Capture the cell that displays the provided text and extract its (X, Y) central coordinate. 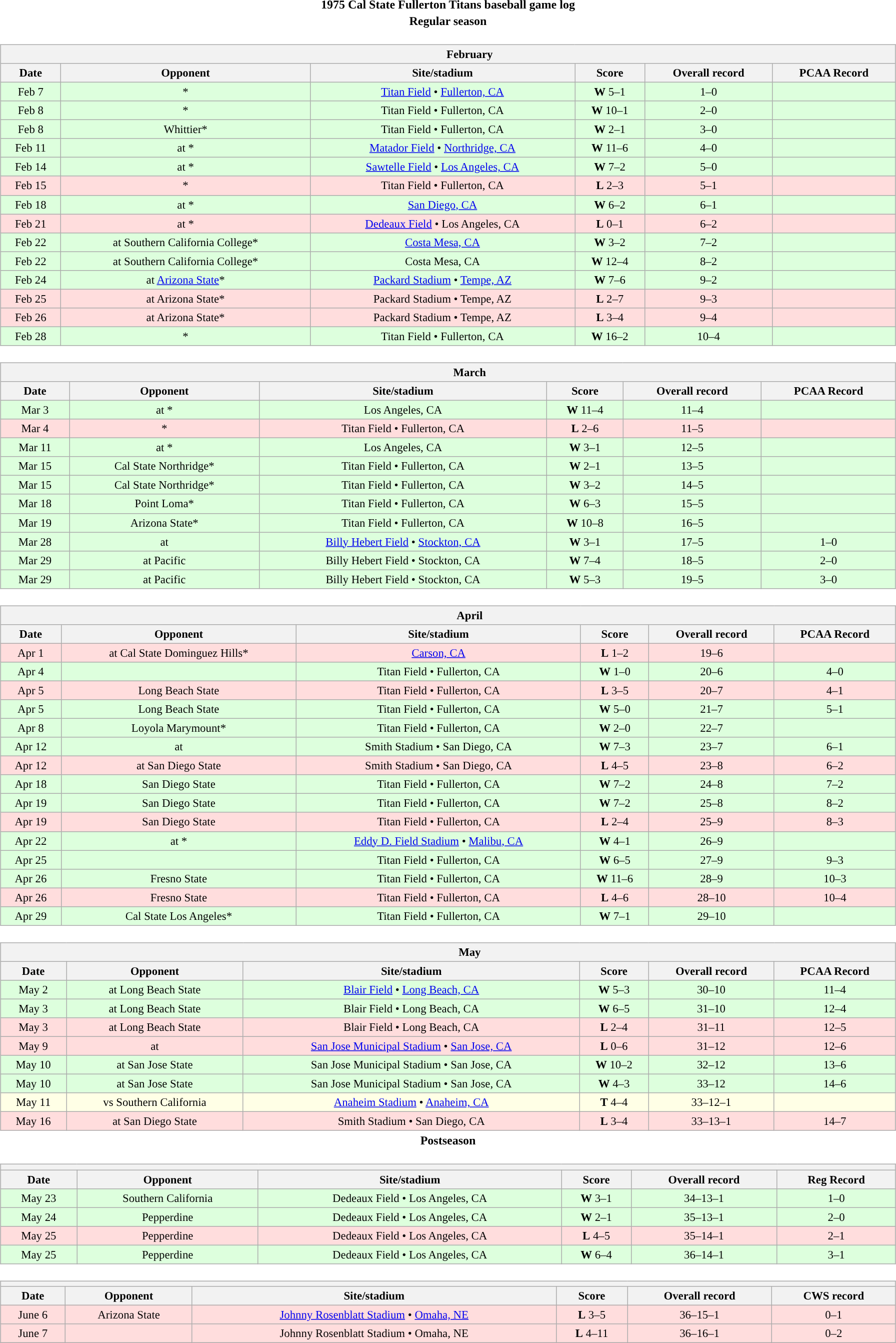
3–1 (836, 1254)
36–16–1 (699, 1333)
27–9 (711, 860)
Anaheim Stadium • Anaheim, CA (411, 1102)
W 2–0 (614, 728)
34–13–1 (704, 1198)
23–8 (711, 766)
Apr 25 (31, 860)
May 11 (33, 1102)
0–1 (833, 1314)
Apr 22 (31, 841)
Carson, CA (438, 653)
36–15–1 (699, 1314)
W 7–4 (585, 560)
Feb 26 (31, 318)
L 2–3 (610, 186)
W 10–2 (614, 1065)
W 7–6 (610, 280)
28–9 (711, 878)
14–6 (835, 1084)
February (448, 54)
Southern California (167, 1198)
Mar 19 (35, 523)
Eddy D. Field Stadium • Malibu, CA (438, 841)
35–14–1 (704, 1235)
W 16–2 (610, 336)
W 5–1 (610, 92)
Mar 18 (35, 504)
T 4–4 (614, 1102)
18–5 (692, 560)
Mar 28 (35, 542)
17–5 (692, 542)
May 2 (33, 990)
10–3 (835, 878)
14–7 (835, 1121)
28–10 (711, 897)
CWS record (833, 1296)
2–1 (836, 1235)
33–12 (711, 1084)
9–4 (709, 318)
26–9 (711, 841)
Arizona State* (164, 523)
31–11 (711, 1027)
35–13–1 (704, 1217)
Apr 29 (31, 916)
Mar 11 (35, 448)
Feb 18 (31, 205)
32–12 (711, 1065)
Feb 28 (31, 336)
L 2–6 (585, 429)
Cal State Los Angeles* (179, 916)
May (448, 952)
W 11–4 (585, 410)
Feb 25 (31, 299)
at Cal State Dominguez Hills* (179, 653)
24–8 (711, 784)
May 16 (33, 1121)
Mar 3 (35, 410)
Mar 4 (35, 429)
Feb 24 (31, 280)
33–12–1 (711, 1102)
Feb 7 (31, 92)
12–4 (835, 1008)
Feb 15 (31, 186)
vs Southern California (155, 1102)
31–12 (711, 1046)
31–10 (711, 1008)
19–6 (711, 653)
May 23 (39, 1198)
25–8 (711, 803)
Loyola Marymount* (179, 728)
W 10–1 (610, 111)
13–6 (835, 1065)
W 10–8 (585, 523)
Feb 14 (31, 167)
W 12–4 (610, 261)
21–7 (711, 709)
L 4–6 (614, 897)
W 6–2 (610, 205)
W 4–3 (614, 1084)
Point Loma* (164, 504)
W 7–1 (614, 916)
Matador Field • Northridge, CA (442, 148)
Apr 18 (31, 784)
16–5 (692, 523)
22–7 (711, 728)
8–3 (835, 822)
Feb 11 (31, 148)
36–14–1 (704, 1254)
W 6–3 (585, 504)
W 1–0 (614, 672)
W 6–4 (596, 1254)
L 2–7 (610, 299)
May 24 (39, 1217)
March (448, 372)
W 7–3 (614, 747)
Feb 21 (31, 224)
11–5 (692, 429)
Reg Record (836, 1179)
May 9 (33, 1046)
W 5–0 (614, 709)
13–5 (692, 466)
L 0–1 (610, 224)
Apr 1 (31, 653)
L 4–11 (592, 1333)
June 6 (33, 1314)
Whittier* (185, 130)
12–6 (835, 1046)
W 4–1 (614, 841)
5–0 (709, 167)
33–13–1 (711, 1121)
0–2 (833, 1333)
L 1–2 (614, 653)
4–1 (835, 690)
15–5 (692, 504)
Apr 8 (31, 728)
Apr 4 (31, 672)
Arizona State (129, 1314)
20–7 (711, 690)
30–10 (711, 990)
29–10 (711, 916)
June 7 (33, 1333)
23–7 (711, 747)
20–6 (711, 672)
Sawtelle Field • Los Angeles, CA (442, 167)
14–5 (692, 485)
San Diego, CA (442, 205)
25–9 (711, 822)
19–5 (692, 579)
9–2 (709, 280)
April (448, 615)
L 0–6 (614, 1046)
